Identify which cell holds the provided text, then report its (X, Y) central coordinate. 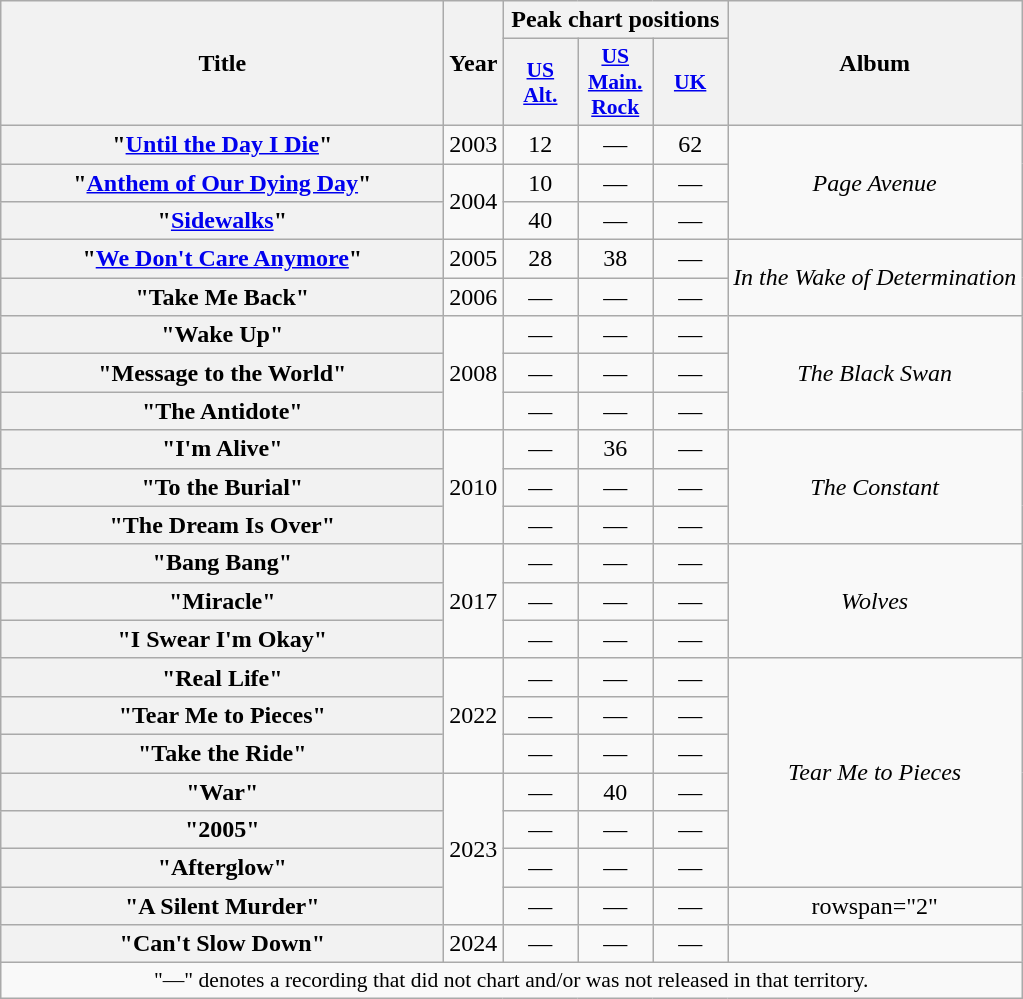
The Black Swan (875, 373)
"Take Me Back" (222, 297)
"Until the Day I Die" (222, 144)
"—" denotes a recording that did not chart and/or was not released in that territory. (512, 981)
Peak chart positions (616, 20)
"Miracle" (222, 601)
"Bang Bang" (222, 563)
"Real Life" (222, 677)
"The Antidote" (222, 411)
"To the Burial" (222, 487)
The Constant (875, 487)
"Sidewalks" (222, 221)
In the Wake of Determination (875, 278)
"Anthem of Our Dying Day" (222, 183)
USAlt. (540, 82)
"Message to the World" (222, 373)
2022 (474, 715)
"A Silent Murder" (222, 906)
2024 (474, 944)
"Take the Ride" (222, 753)
2008 (474, 373)
Wolves (875, 601)
"I Swear I'm Okay" (222, 639)
"War" (222, 791)
10 (540, 183)
rowspan="2" (875, 906)
UK (690, 82)
2010 (474, 487)
2005 (474, 259)
Year (474, 64)
12 (540, 144)
USMain. Rock (616, 82)
62 (690, 144)
"2005" (222, 830)
Album (875, 64)
"Wake Up" (222, 335)
"Can't Slow Down" (222, 944)
"Afterglow" (222, 868)
28 (540, 259)
"The Dream Is Over" (222, 525)
36 (616, 449)
"We Don't Care Anymore" (222, 259)
2023 (474, 848)
Title (222, 64)
Tear Me to Pieces (875, 772)
"I'm Alive" (222, 449)
Page Avenue (875, 182)
"Tear Me to Pieces" (222, 715)
2004 (474, 202)
38 (616, 259)
2003 (474, 144)
2017 (474, 601)
2006 (474, 297)
